For the text-containing cell, return its midpoint in [x, y] coordinate format. 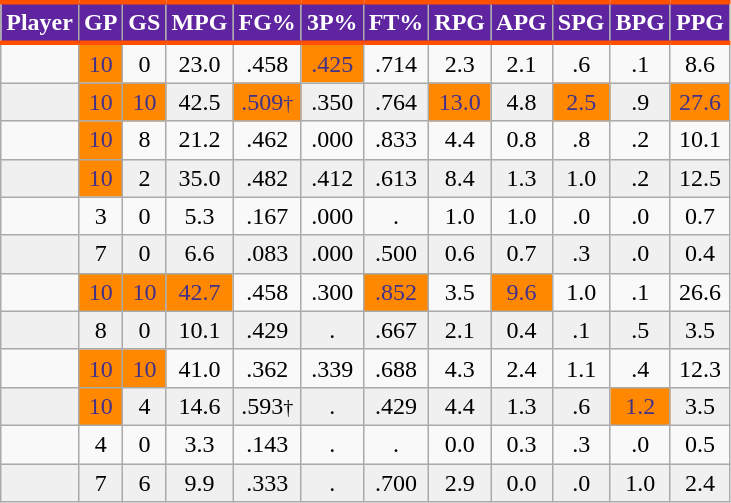
PPG [700, 22]
.412 [332, 178]
FG% [267, 22]
0.5 [700, 444]
8.4 [460, 178]
.350 [332, 102]
4.8 [522, 102]
27.6 [700, 102]
3.3 [200, 444]
.764 [396, 102]
6.6 [200, 254]
23.0 [200, 63]
2.9 [460, 483]
FT% [396, 22]
RPG [460, 22]
.300 [332, 292]
GP [100, 22]
.593† [267, 406]
BPG [640, 22]
2 [144, 178]
.083 [267, 254]
21.2 [200, 140]
41.0 [200, 368]
.482 [267, 178]
1.2 [640, 406]
0.3 [522, 444]
.9 [640, 102]
3P% [332, 22]
13.0 [460, 102]
6 [144, 483]
5.3 [200, 216]
9.6 [522, 292]
1.1 [581, 368]
SPG [581, 22]
.509† [267, 102]
.688 [396, 368]
9.9 [200, 483]
GS [144, 22]
8.6 [700, 63]
12.5 [700, 178]
.8 [581, 140]
.833 [396, 140]
.613 [396, 178]
42.5 [200, 102]
APG [522, 22]
.362 [267, 368]
.700 [396, 483]
.143 [267, 444]
MPG [200, 22]
Player [40, 22]
.714 [396, 63]
.667 [396, 330]
.5 [640, 330]
.167 [267, 216]
26.6 [700, 292]
12.3 [700, 368]
4.3 [460, 368]
2.3 [460, 63]
.333 [267, 483]
.4 [640, 368]
42.7 [200, 292]
.462 [267, 140]
2.5 [581, 102]
.339 [332, 368]
.852 [396, 292]
0.8 [522, 140]
0.6 [460, 254]
3 [100, 216]
.425 [332, 63]
35.0 [200, 178]
.500 [396, 254]
14.6 [200, 406]
